Provide the [x, y] coordinate of the cell's center where the given text is located.  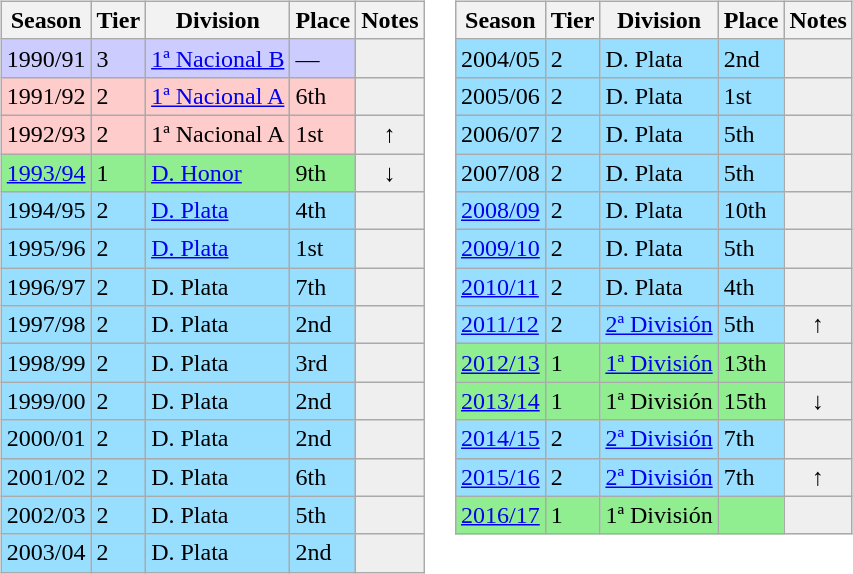
1991/92 [46, 96]
2009/10 [501, 249]
2010/11 [501, 287]
15th [751, 401]
1993/94 [46, 173]
10th [751, 211]
2004/05 [501, 58]
2008/09 [501, 211]
2011/12 [501, 325]
— [323, 58]
3 [118, 58]
1ª Nacional B [218, 58]
D. Honor [218, 173]
1998/99 [46, 363]
1994/95 [46, 211]
13th [751, 363]
1992/93 [46, 134]
1997/98 [46, 325]
2013/14 [501, 401]
2003/04 [46, 553]
3rd [323, 363]
1990/91 [46, 58]
9th [323, 173]
2007/08 [501, 173]
1995/96 [46, 249]
1999/00 [46, 401]
2016/17 [501, 515]
2015/16 [501, 477]
2001/02 [46, 477]
2000/01 [46, 439]
2002/03 [46, 515]
2014/15 [501, 439]
2006/07 [501, 134]
2005/06 [501, 96]
1996/97 [46, 287]
2012/13 [501, 363]
